Pinpoint the cell where the given text exists, returning its (x, y) midpoint coordinate. 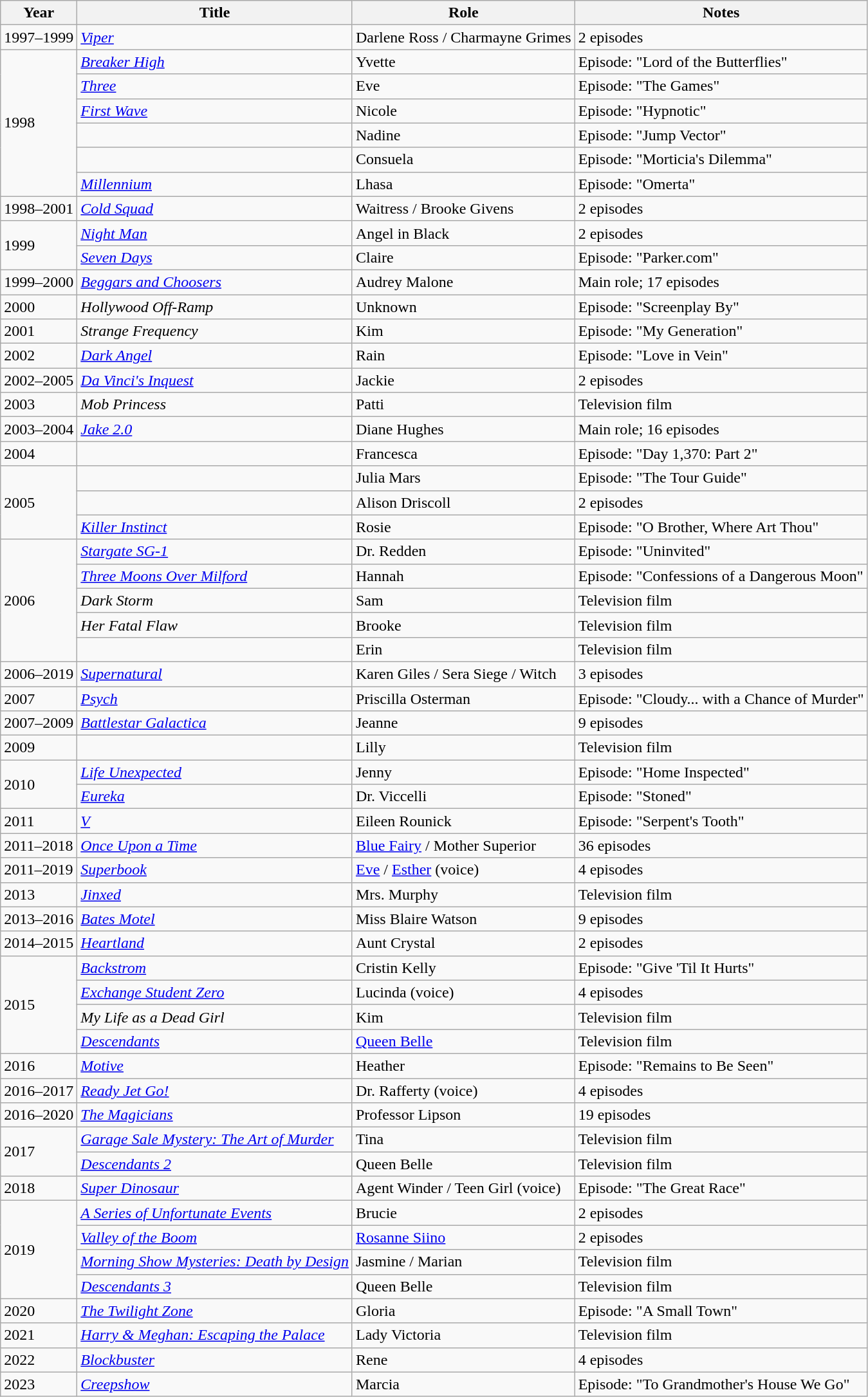
Dark Storm (215, 600)
Karen Giles / Sera Siege / Witch (463, 674)
Agent Winder / Teen Girl (voice) (463, 1189)
Heartland (215, 943)
2011–2018 (39, 846)
Brooke (463, 625)
2016–2020 (39, 1115)
The Magicians (215, 1115)
Darlene Ross / Charmayne Grimes (463, 37)
Dr. Redden (463, 551)
2022 (39, 1360)
Waitress / Brooke Givens (463, 208)
Lady Victoria (463, 1335)
1999–2000 (39, 282)
Rain (463, 356)
Tina (463, 1140)
Gloria (463, 1311)
Blockbuster (215, 1360)
2004 (39, 454)
Episode: "Lord of the Butterflies" (721, 62)
Jenny (463, 772)
Episode: "The Great Race" (721, 1189)
Beggars and Choosers (215, 282)
Audrey Malone (463, 282)
2007 (39, 698)
Episode: "Hypnotic" (721, 111)
Three Moons Over Milford (215, 576)
Professor Lipson (463, 1115)
Her Fatal Flaw (215, 625)
2018 (39, 1189)
2003–2004 (39, 429)
Lucinda (voice) (463, 992)
2006 (39, 600)
Dark Angel (215, 356)
Episode: "Remains to Be Seen" (721, 1066)
Millennium (215, 184)
Ready Jet Go! (215, 1091)
Francesca (463, 454)
Eureka (215, 797)
Exchange Student Zero (215, 992)
Consuela (463, 160)
Psych (215, 698)
Episode: "Jump Vector" (721, 135)
Episode: "Parker.com" (721, 257)
Life Unexpected (215, 772)
19 episodes (721, 1115)
Three (215, 86)
2010 (39, 784)
Episode: "A Small Town" (721, 1311)
Rene (463, 1360)
Brucie (463, 1213)
Garage Sale Mystery: The Art of Murder (215, 1140)
Episode: "Day 1,370: Part 2" (721, 454)
Killer Instinct (215, 527)
Creepshow (215, 1384)
Main role; 16 episodes (721, 429)
Episode: "Uninvited" (721, 551)
Mrs. Murphy (463, 894)
Priscilla Osterman (463, 698)
Main role; 17 episodes (721, 282)
Stargate SG-1 (215, 551)
A Series of Unfortunate Events (215, 1213)
Dr. Rafferty (voice) (463, 1091)
2009 (39, 748)
Descendants (215, 1041)
Heather (463, 1066)
Nadine (463, 135)
Supernatural (215, 674)
Sam (463, 600)
2013–2016 (39, 919)
1999 (39, 245)
Miss Blaire Watson (463, 919)
Rosie (463, 527)
Harry & Meghan: Escaping the Palace (215, 1335)
2014–2015 (39, 943)
Hollywood Off-Ramp (215, 307)
Strange Frequency (215, 331)
2020 (39, 1311)
Episode: "The Games" (721, 86)
Episode: "Cloudy... with a Chance of Murder" (721, 698)
First Wave (215, 111)
2019 (39, 1250)
Seven Days (215, 257)
Hannah (463, 576)
Marcia (463, 1384)
Battlestar Galactica (215, 723)
2016–2017 (39, 1091)
2011 (39, 821)
Episode: "Give 'Til It Hurts" (721, 968)
Valley of the Boom (215, 1237)
2002 (39, 356)
Cold Squad (215, 208)
Episode: "Confessions of a Dangerous Moon" (721, 576)
Mob Princess (215, 405)
Diane Hughes (463, 429)
Episode: "Love in Vein" (721, 356)
Episode: "To Grandmother's House We Go" (721, 1384)
Descendants 2 (215, 1164)
Episode: "The Tour Guide" (721, 478)
2011–2019 (39, 870)
Breaker High (215, 62)
3 episodes (721, 674)
2005 (39, 503)
Morning Show Mysteries: Death by Design (215, 1262)
2001 (39, 331)
Eve / Esther (voice) (463, 870)
Patti (463, 405)
Notes (721, 13)
Claire (463, 257)
Episode: "Serpent's Tooth" (721, 821)
Title (215, 13)
Yvette (463, 62)
Night Man (215, 233)
Episode: "O Brother, Where Art Thou" (721, 527)
Bates Motel (215, 919)
2015 (39, 1004)
Nicole (463, 111)
2002–2005 (39, 380)
2006–2019 (39, 674)
Episode: "My Generation" (721, 331)
Backstrom (215, 968)
The Twilight Zone (215, 1311)
2016 (39, 1066)
Super Dinosaur (215, 1189)
Erin (463, 649)
36 episodes (721, 846)
My Life as a Dead Girl (215, 1017)
Blue Fairy / Mother Superior (463, 846)
2021 (39, 1335)
2017 (39, 1152)
Julia Mars (463, 478)
Episode: "Home Inspected" (721, 772)
Motive (215, 1066)
Episode: "Stoned" (721, 797)
2000 (39, 307)
Episode: "Morticia's Dilemma" (721, 160)
Role (463, 13)
1998 (39, 123)
Unknown (463, 307)
Jackie (463, 380)
Lhasa (463, 184)
Episode: "Screenplay By" (721, 307)
Viper (215, 37)
Eve (463, 86)
2013 (39, 894)
Year (39, 13)
Aunt Crystal (463, 943)
2003 (39, 405)
Rosanne Siino (463, 1237)
Episode: "Omerta" (721, 184)
Jake 2.0 (215, 429)
1998–2001 (39, 208)
Lilly (463, 748)
2023 (39, 1384)
Jeanne (463, 723)
Angel in Black (463, 233)
Da Vinci's Inquest (215, 380)
Cristin Kelly (463, 968)
Jasmine / Marian (463, 1262)
2007–2009 (39, 723)
Jinxed (215, 894)
Superbook (215, 870)
1997–1999 (39, 37)
Alison Driscoll (463, 503)
Dr. Viccelli (463, 797)
Once Upon a Time (215, 846)
Eileen Rounick (463, 821)
Descendants 3 (215, 1286)
V (215, 821)
